Locate the cell with the specified text and output its [x, y] center coordinate. 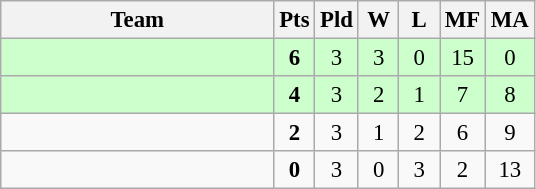
MF [463, 20]
13 [510, 170]
Pld [337, 20]
Team [138, 20]
L [420, 20]
15 [463, 58]
MA [510, 20]
4 [294, 95]
W [378, 20]
8 [510, 95]
9 [510, 133]
7 [463, 95]
Pts [294, 20]
